Find where the given text appears and provide that cell's center as (x, y) coordinate. 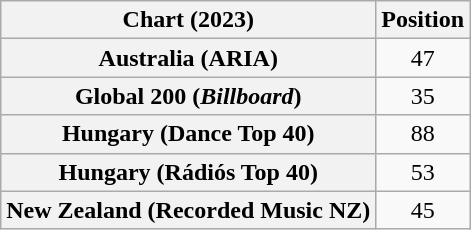
Position (423, 20)
53 (423, 172)
Hungary (Rádiós Top 40) (188, 172)
Global 200 (Billboard) (188, 96)
Chart (2023) (188, 20)
Australia (ARIA) (188, 58)
New Zealand (Recorded Music NZ) (188, 210)
45 (423, 210)
88 (423, 134)
47 (423, 58)
Hungary (Dance Top 40) (188, 134)
35 (423, 96)
